Locate the cell with the specified text and output its [x, y] center coordinate. 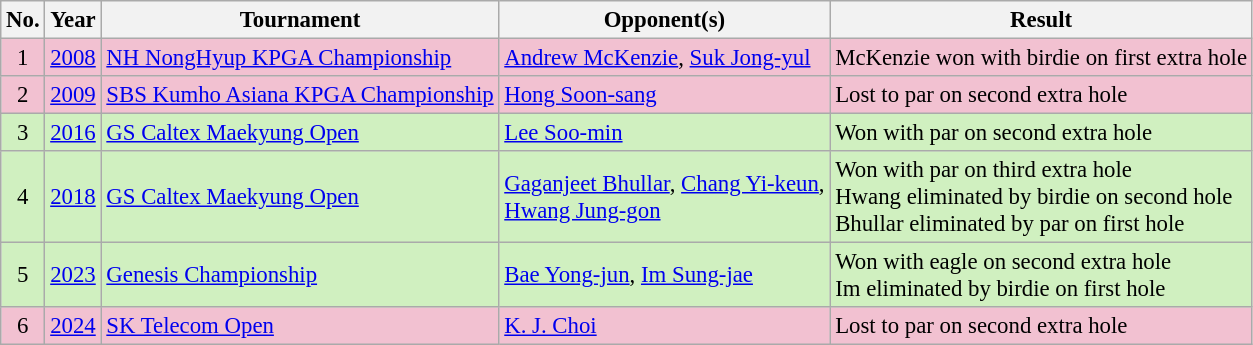
Won with par on third extra holeHwang eliminated by birdie on second holeBhullar eliminated by par on first hole [1041, 197]
2016 [73, 133]
Result [1041, 20]
2008 [73, 58]
Opponent(s) [664, 20]
Andrew McKenzie, Suk Jong-yul [664, 58]
5 [23, 276]
Won with eagle on second extra holeIm eliminated by birdie on first hole [1041, 276]
Year [73, 20]
McKenzie won with birdie on first extra hole [1041, 58]
Won with par on second extra hole [1041, 133]
2023 [73, 276]
Hong Soon-sang [664, 95]
NH NongHyup KPGA Championship [300, 58]
Tournament [300, 20]
3 [23, 133]
Gaganjeet Bhullar, Chang Yi-keun, Hwang Jung-gon [664, 197]
Lee Soo-min [664, 133]
Genesis Championship [300, 276]
4 [23, 197]
No. [23, 20]
2009 [73, 95]
Bae Yong-jun, Im Sung-jae [664, 276]
2018 [73, 197]
1 [23, 58]
2 [23, 95]
Lost to par on second extra hole [1041, 95]
SBS Kumho Asiana KPGA Championship [300, 95]
